From the cell containing the given text, extract its center point as (X, Y) coordinate. 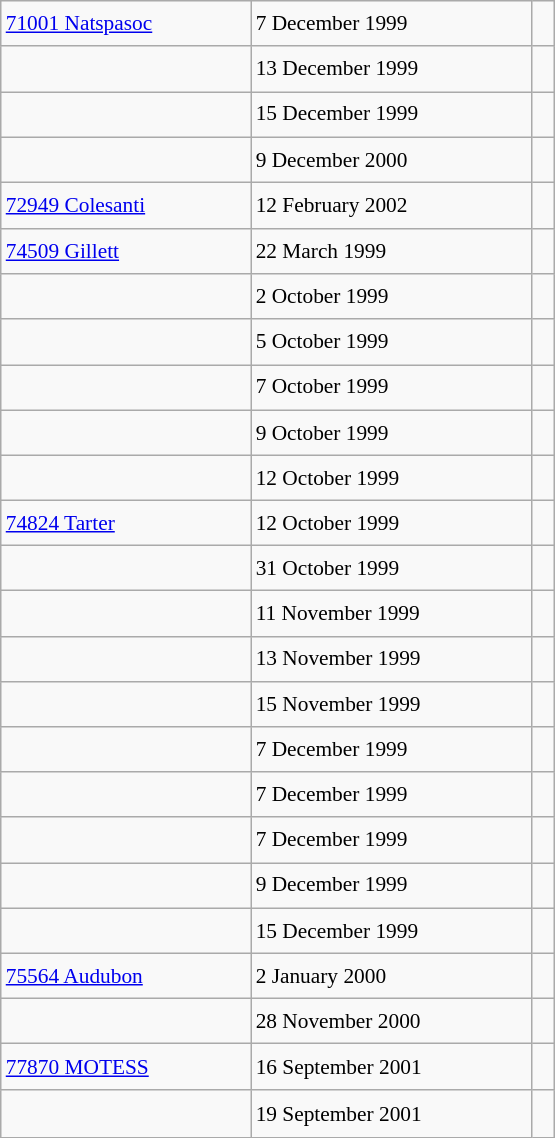
19 September 2001 (392, 1114)
74509 Gillett (126, 252)
11 November 1999 (392, 614)
72949 Colesanti (126, 206)
9 December 2000 (392, 160)
22 March 1999 (392, 252)
16 September 2001 (392, 1068)
28 November 2000 (392, 1020)
15 November 1999 (392, 704)
75564 Audubon (126, 976)
9 October 1999 (392, 432)
77870 MOTESS (126, 1068)
7 October 1999 (392, 388)
31 October 1999 (392, 568)
13 November 1999 (392, 658)
2 January 2000 (392, 976)
74824 Tarter (126, 522)
71001 Natspasoc (126, 24)
13 December 1999 (392, 68)
12 February 2002 (392, 206)
9 December 1999 (392, 884)
2 October 1999 (392, 296)
5 October 1999 (392, 342)
